Extract the [x, y] coordinate from the center of the cell holding the provided text.  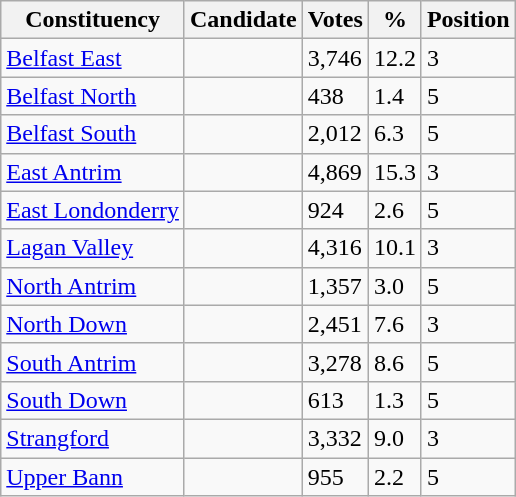
North Down [93, 324]
Position [468, 20]
Votes [335, 20]
North Antrim [93, 286]
Belfast North [93, 96]
Lagan Valley [93, 248]
3.0 [394, 286]
15.3 [394, 172]
East Londonderry [93, 210]
Belfast East [93, 58]
4,316 [335, 248]
613 [335, 400]
12.2 [394, 58]
Upper Bann [93, 477]
2.2 [394, 477]
8.6 [394, 362]
955 [335, 477]
2.6 [394, 210]
1.3 [394, 400]
4,869 [335, 172]
1,357 [335, 286]
Strangford [93, 438]
9.0 [394, 438]
Constituency [93, 20]
10.1 [394, 248]
2,451 [335, 324]
3,278 [335, 362]
Candidate [243, 20]
1.4 [394, 96]
3,332 [335, 438]
438 [335, 96]
% [394, 20]
7.6 [394, 324]
2,012 [335, 134]
Belfast South [93, 134]
6.3 [394, 134]
East Antrim [93, 172]
924 [335, 210]
3,746 [335, 58]
South Antrim [93, 362]
South Down [93, 400]
